Determine the (X, Y) coordinate at the center of the cell enclosing the given text.  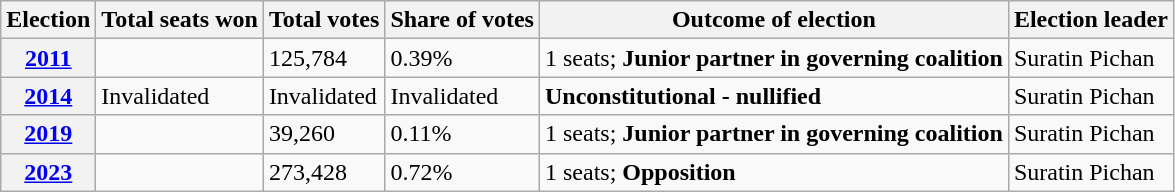
Total votes (324, 20)
Election (48, 20)
Total seats won (180, 20)
2019 (48, 134)
0.11% (462, 134)
273,428 (324, 172)
39,260 (324, 134)
125,784 (324, 58)
0.72% (462, 172)
2014 (48, 96)
Unconstitutional - nullified (774, 96)
Election leader (1090, 20)
1 seats; Opposition (774, 172)
Share of votes (462, 20)
Outcome of election (774, 20)
2011 (48, 58)
0.39% (462, 58)
2023 (48, 172)
